Determine the (x, y) coordinate at the center of the cell enclosing the given text.  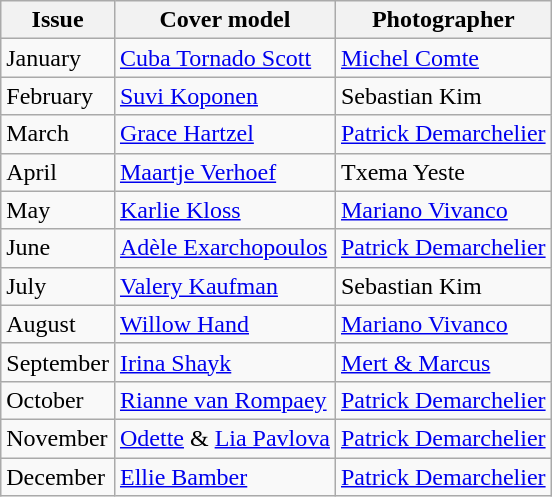
Cover model (224, 20)
Cuba Tornado Scott (224, 58)
Grace Hartzel (224, 134)
Suvi Koponen (224, 96)
Willow Hand (224, 324)
Michel Comte (443, 58)
November (58, 438)
August (58, 324)
Adèle Exarchopoulos (224, 248)
Maartje Verhoef (224, 172)
June (58, 248)
May (58, 210)
Rianne van Rompaey (224, 400)
Txema Yeste (443, 172)
Photographer (443, 20)
January (58, 58)
February (58, 96)
Valery Kaufman (224, 286)
Odette & Lia Pavlova (224, 438)
March (58, 134)
Karlie Kloss (224, 210)
Issue (58, 20)
December (58, 477)
April (58, 172)
Ellie Bamber (224, 477)
Irina Shayk (224, 362)
Mert & Marcus (443, 362)
July (58, 286)
September (58, 362)
October (58, 400)
